Search for the cell housing the specified text and yield its [x, y] center coordinate. 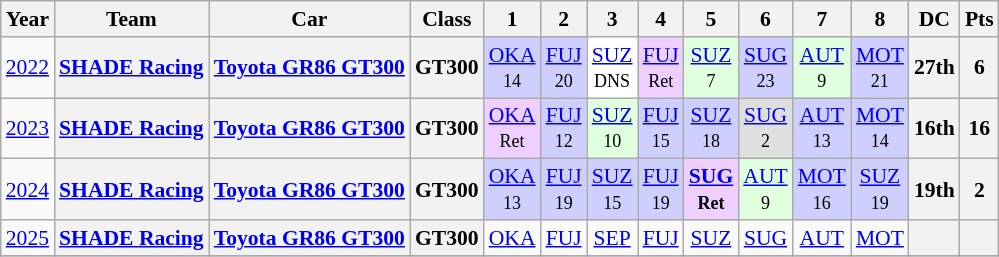
Class [447, 19]
OKARet [512, 128]
SUZ19 [880, 190]
3 [612, 19]
8 [880, 19]
DC [934, 19]
OKA14 [512, 68]
Year [28, 19]
SUZ [712, 238]
SUG [765, 238]
2024 [28, 190]
SUZ7 [712, 68]
OKA13 [512, 190]
2022 [28, 68]
SUZ15 [612, 190]
SEP [612, 238]
FUJ20 [564, 68]
SUZ10 [612, 128]
MOT [880, 238]
AUT13 [822, 128]
19th [934, 190]
FUJ15 [661, 128]
27th [934, 68]
5 [712, 19]
SUG23 [765, 68]
16 [980, 128]
SUZDNS [612, 68]
Pts [980, 19]
FUJRet [661, 68]
MOT14 [880, 128]
4 [661, 19]
OKA [512, 238]
2023 [28, 128]
MOT16 [822, 190]
Car [310, 19]
Team [132, 19]
2025 [28, 238]
AUT [822, 238]
16th [934, 128]
1 [512, 19]
SUGRet [712, 190]
FUJ12 [564, 128]
MOT21 [880, 68]
SUZ18 [712, 128]
SUG2 [765, 128]
7 [822, 19]
